Return the (x, y) coordinate for the center point of the cell that contains the specified text.  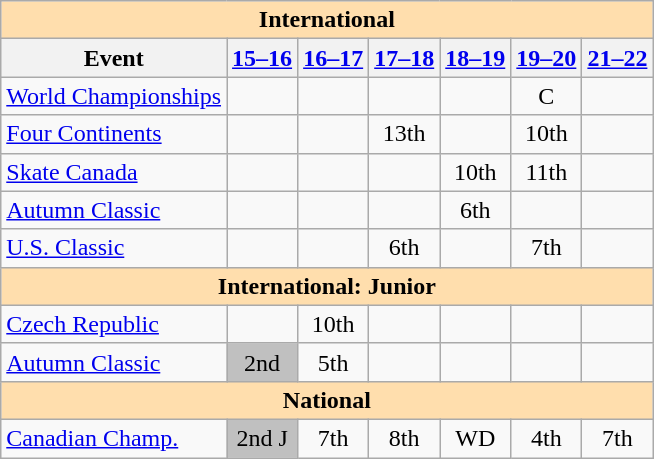
16–17 (334, 58)
11th (546, 172)
National (327, 400)
Czech Republic (114, 324)
21–22 (618, 58)
U.S. Classic (114, 248)
17–18 (404, 58)
8th (404, 438)
18–19 (476, 58)
19–20 (546, 58)
Four Continents (114, 134)
15–16 (262, 58)
5th (334, 362)
Skate Canada (114, 172)
2nd J (262, 438)
WD (476, 438)
Event (114, 58)
International: Junior (327, 286)
13th (404, 134)
World Championships (114, 96)
2nd (262, 362)
Canadian Champ. (114, 438)
International (327, 20)
4th (546, 438)
C (546, 96)
